For the text-containing cell, return its midpoint in [X, Y] coordinate format. 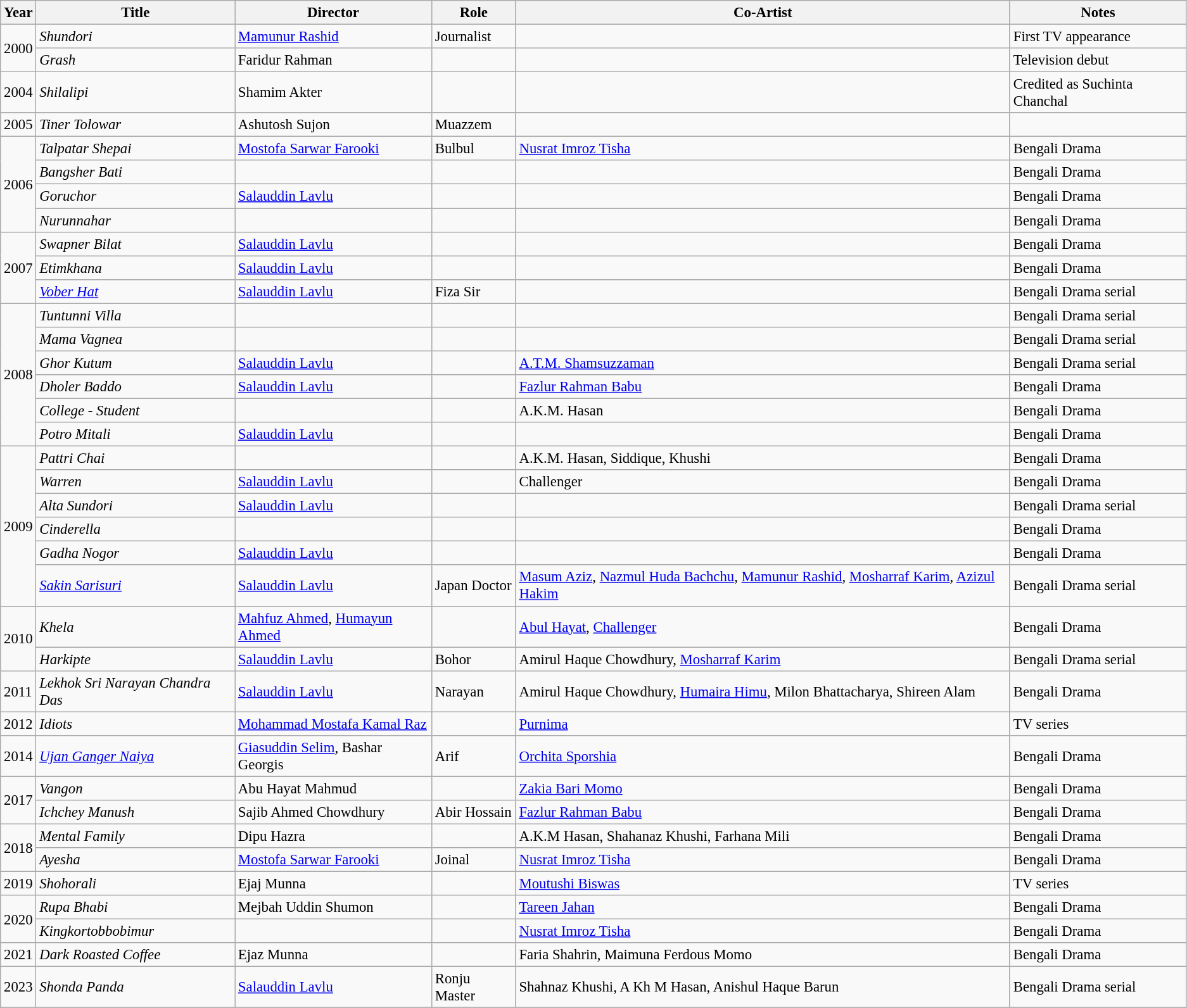
Ichchey Manush [136, 812]
Khela [136, 627]
Dark Roasted Coffee [136, 955]
2008 [18, 375]
Alta Sundori [136, 506]
Amirul Haque Chowdhury, Mosharraf Karim [763, 659]
Joinal [474, 860]
2011 [18, 691]
2005 [18, 125]
Zakia Bari Momo [763, 788]
Faria Shahrin, Maimuna Ferdous Momo [763, 955]
Co-Artist [763, 13]
Rupa Bhabi [136, 907]
Japan Doctor [474, 586]
Lekhok Sri Narayan Chandra Das [136, 691]
Pattri Chai [136, 458]
Amirul Haque Chowdhury, Humaira Himu, Milon Bhattacharya, Shireen Alam [763, 691]
Mama Vagnea [136, 339]
Masum Aziz, Nazmul Huda Bachchu, Mamunur Rashid, Mosharraf Karim, Azizul Hakim [763, 586]
2000 [18, 48]
Tareen Jahan [763, 907]
Abul Hayat, Challenger [763, 627]
Giasuddin Selim, Bashar Georgis [333, 756]
2010 [18, 638]
Role [474, 13]
Mamunur Rashid [333, 37]
Ujan Ganger Naiya [136, 756]
Nurunnahar [136, 220]
Abu Hayat Mahmud [333, 788]
A.T.M. Shamsuzzaman [763, 363]
Goruchor [136, 196]
Narayan [474, 691]
Shamim Akter [333, 92]
Year [18, 13]
Swapner Bilat [136, 244]
Shonda Panda [136, 988]
Potro Mitali [136, 434]
Sakin Sarisuri [136, 586]
Dholer Baddo [136, 387]
A.K.M. Hasan [763, 410]
Mahfuz Ahmed, Humayun Ahmed [333, 627]
Shohorali [136, 884]
Warren [136, 482]
Arif [474, 756]
2004 [18, 92]
Orchita Sporshia [763, 756]
2009 [18, 527]
Gadha Nogor [136, 553]
Notes [1098, 13]
Bulbul [474, 149]
Vangon [136, 788]
Shundori [136, 37]
Ronju Master [474, 988]
2012 [18, 724]
2018 [18, 847]
Credited as Suchinta Chanchal [1098, 92]
Harkipte [136, 659]
2007 [18, 267]
Ashutosh Sujon [333, 125]
Purnima [763, 724]
Dipu Hazra [333, 836]
Shilalipi [136, 92]
Bohor [474, 659]
Cinderella [136, 529]
2014 [18, 756]
Mohammad Mostafa Kamal Raz [333, 724]
Muazzem [474, 125]
Ejaj Munna [333, 884]
Journalist [474, 37]
Title [136, 13]
Idiots [136, 724]
2019 [18, 884]
Ghor Kutum [136, 363]
Etimkhana [136, 268]
Television debut [1098, 60]
First TV appearance [1098, 37]
Ayesha [136, 860]
2006 [18, 184]
Bangsher Bati [136, 173]
A.K.M. Hasan, Siddique, Khushi [763, 458]
Faridur Rahman [333, 60]
2023 [18, 988]
Moutushi Biswas [763, 884]
A.K.M Hasan, Shahanaz Khushi, Farhana Mili [763, 836]
Shahnaz Khushi, A Kh M Hasan, Anishul Haque Barun [763, 988]
Ejaz Munna [333, 955]
Sajib Ahmed Chowdhury [333, 812]
Director [333, 13]
2021 [18, 955]
2017 [18, 800]
Kingkortobbobimur [136, 931]
College - Student [136, 410]
Grash [136, 60]
Talpatar Shepai [136, 149]
Tuntunni Villa [136, 315]
Challenger [763, 482]
Tiner Tolowar [136, 125]
Abir Hossain [474, 812]
2020 [18, 919]
Vober Hat [136, 291]
Fiza Sir [474, 291]
Mental Family [136, 836]
Mejbah Uddin Shumon [333, 907]
